Search for the cell housing the specified text and yield its [x, y] center coordinate. 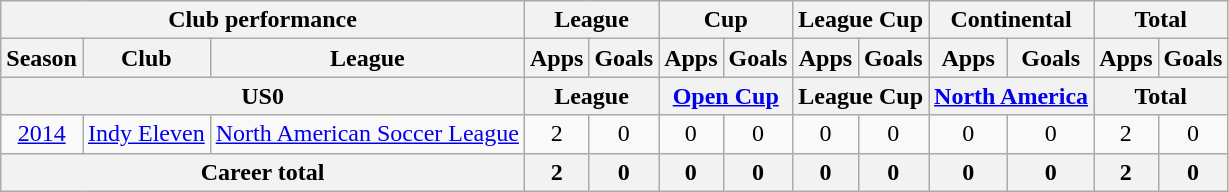
Club [146, 58]
Cup [726, 20]
Season [42, 58]
US0 [263, 96]
2014 [42, 134]
Career total [263, 172]
North America [1012, 96]
Indy Eleven [146, 134]
Continental [1012, 20]
Open Cup [726, 96]
Club performance [263, 20]
North American Soccer League [367, 134]
